Scan for the cell matching the given text and deliver its (x, y) coordinate at center. 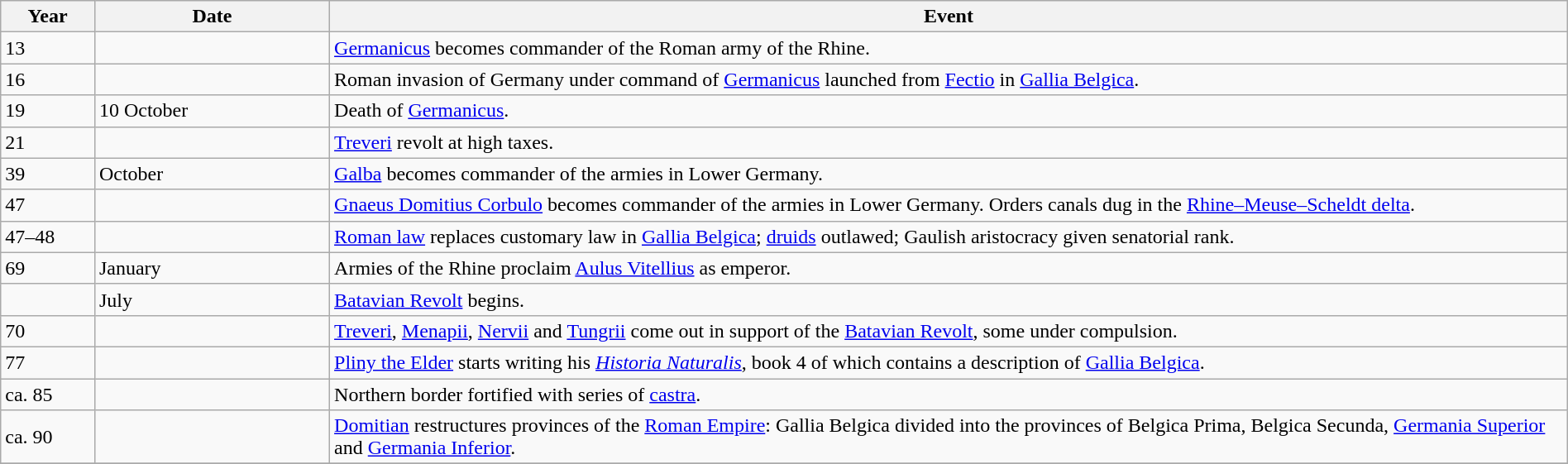
70 (48, 331)
Date (212, 17)
Germanicus becomes commander of the Roman army of the Rhine. (949, 48)
Treveri revolt at high taxes. (949, 142)
Death of Germanicus. (949, 111)
October (212, 174)
Year (48, 17)
39 (48, 174)
Northern border fortified with series of castra. (949, 395)
69 (48, 268)
Event (949, 17)
21 (48, 142)
47 (48, 205)
Pliny the Elder starts writing his Historia Naturalis, book 4 of which contains a description of Gallia Belgica. (949, 362)
Armies of the Rhine proclaim Aulus Vitellius as emperor. (949, 268)
Batavian Revolt begins. (949, 299)
ca. 85 (48, 395)
16 (48, 79)
Galba becomes commander of the armies in Lower Germany. (949, 174)
January (212, 268)
July (212, 299)
Treveri, Menapii, Nervii and Tungrii come out in support of the Batavian Revolt, some under compulsion. (949, 331)
10 October (212, 111)
Gnaeus Domitius Corbulo becomes commander of the armies in Lower Germany. Orders canals dug in the Rhine–Meuse–Scheldt delta. (949, 205)
13 (48, 48)
19 (48, 111)
77 (48, 362)
Roman invasion of Germany under command of Germanicus launched from Fectio in Gallia Belgica. (949, 79)
ca. 90 (48, 437)
47–48 (48, 237)
Roman law replaces customary law in Gallia Belgica; druids outlawed; Gaulish aristocracy given senatorial rank. (949, 237)
